Search for the cell housing the specified text and yield its [X, Y] center coordinate. 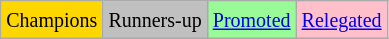
Runners-up [155, 20]
Promoted [252, 20]
Champions [52, 20]
Relegated [342, 20]
